Capture the cell that displays the provided text and extract its [x, y] central coordinate. 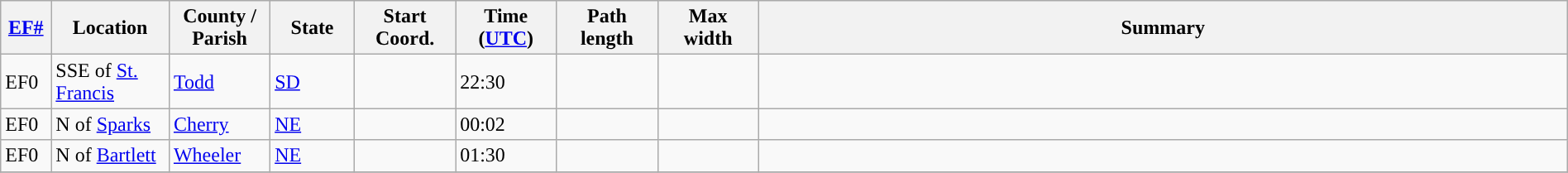
Start Coord. [404, 28]
N of Bartlett [111, 156]
00:02 [506, 124]
Todd [219, 81]
EF# [26, 28]
County / Parish [219, 28]
Time (UTC) [506, 28]
22:30 [506, 81]
Wheeler [219, 156]
SD [313, 81]
SSE of St. Francis [111, 81]
State [313, 28]
Max width [708, 28]
Cherry [219, 124]
01:30 [506, 156]
N of Sparks [111, 124]
Summary [1163, 28]
Location [111, 28]
Path length [607, 28]
